For the text-containing cell, return its midpoint in [X, Y] coordinate format. 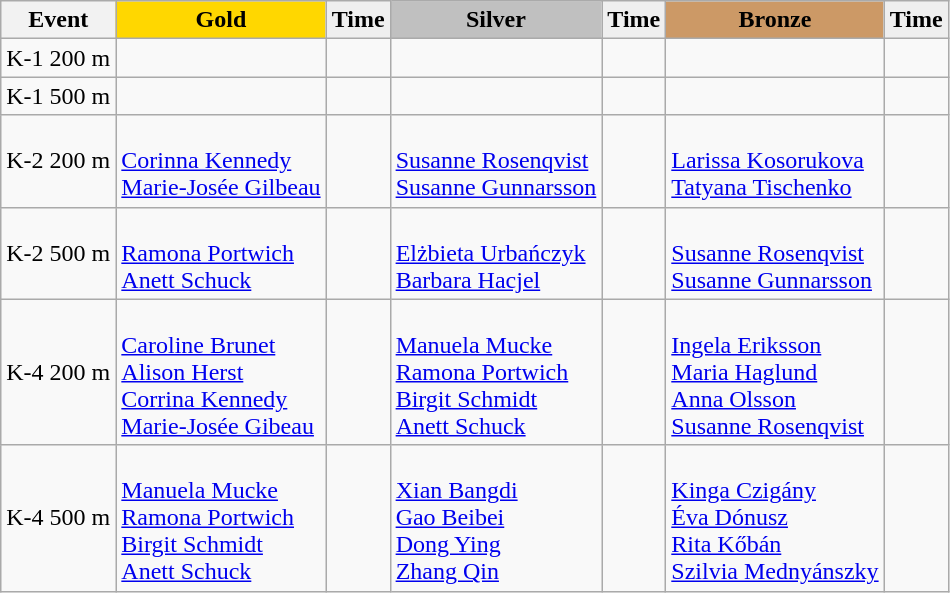
Xian BangdiGao BeibeiDong YingZhang Qin [496, 518]
Kinga CzigányÉva DónuszRita KőbánSzilvia Mednyánszky [775, 518]
K-1 200 m [58, 58]
Ramona PortwichAnett Schuck [221, 253]
Event [58, 20]
K-2 500 m [58, 253]
Caroline BrunetAlison HerstCorrina KennedyMarie-Josée Gibeau [221, 372]
Ingela ErikssonMaria HaglundAnna OlssonSusanne Rosenqvist [775, 372]
Larissa KosorukovaTatyana Tischenko [775, 161]
Corinna KennedyMarie-Josée Gilbeau [221, 161]
K-2 200 m [58, 161]
K-1 500 m [58, 96]
Elżbieta UrbańczykBarbara Hacjel [496, 253]
Gold [221, 20]
Bronze [775, 20]
K-4 500 m [58, 518]
K-4 200 m [58, 372]
Silver [496, 20]
